Return the (X, Y) coordinate for the center point of the cell that contains the specified text.  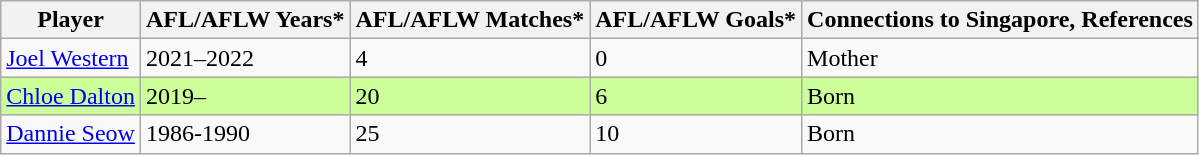
20 (470, 96)
6 (696, 96)
1986-1990 (245, 134)
2021–2022 (245, 58)
4 (470, 58)
0 (696, 58)
25 (470, 134)
2019– (245, 96)
Player (71, 20)
Connections to Singapore, References (1000, 20)
Chloe Dalton (71, 96)
AFL/AFLW Goals* (696, 20)
Mother (1000, 58)
Dannie Seow (71, 134)
AFL/AFLW Years* (245, 20)
AFL/AFLW Matches* (470, 20)
10 (696, 134)
Joel Western (71, 58)
